Identify which cell holds the provided text, then report its (X, Y) central coordinate. 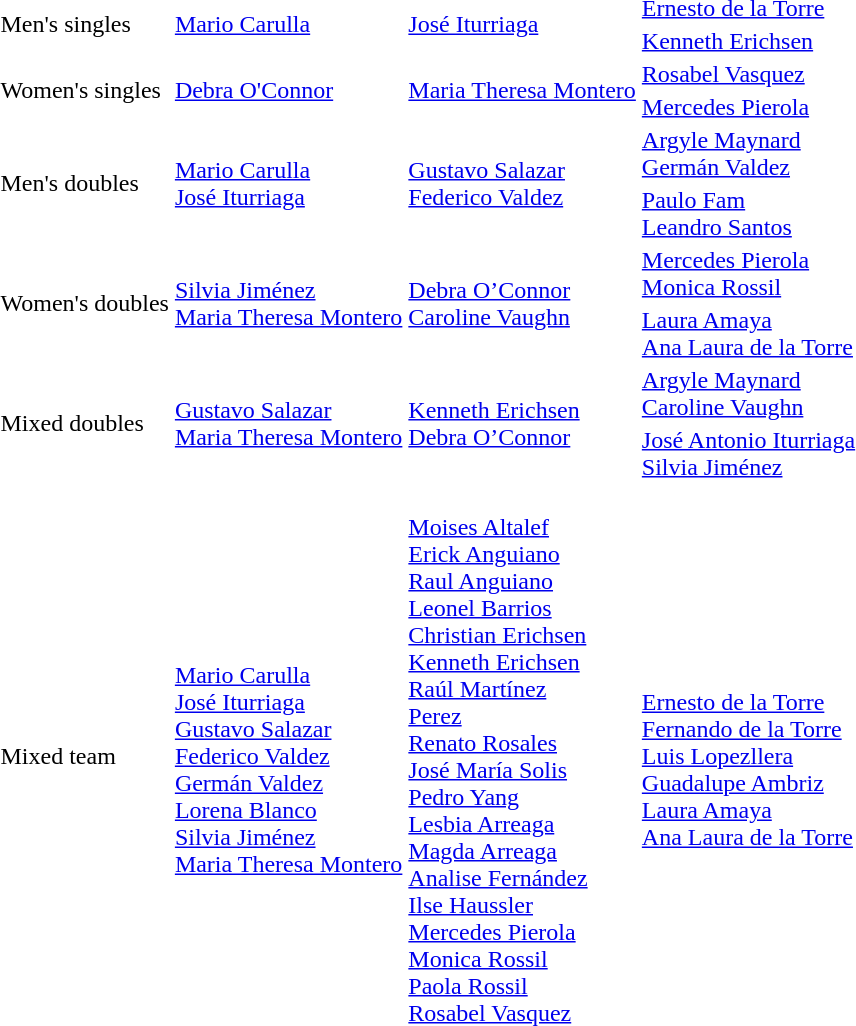
José Antonio Iturriaga Silvia Jiménez (748, 454)
Gustavo Salazar Maria Theresa Montero (288, 424)
Kenneth Erichsen Debra O’Connor (522, 424)
Argyle Maynard Germán Valdez (748, 154)
Rosabel Vasquez (748, 74)
Gustavo Salazar Federico Valdez (522, 184)
Maria Theresa Montero (522, 90)
Silvia Jiménez Maria Theresa Montero (288, 304)
Mario Carulla José Iturriaga (288, 184)
Debra O’Connor Caroline Vaughn (522, 304)
Mercedes Pierola Monica Rossil (748, 274)
Kenneth Erichsen (748, 41)
Argyle Maynard Caroline Vaughn (748, 394)
Mercedes Pierola (748, 107)
Laura Amaya Ana Laura de la Torre (748, 334)
Debra O'Connor (288, 90)
Paulo Fam Leandro Santos (748, 214)
